For the text-containing cell, return its midpoint in [X, Y] coordinate format. 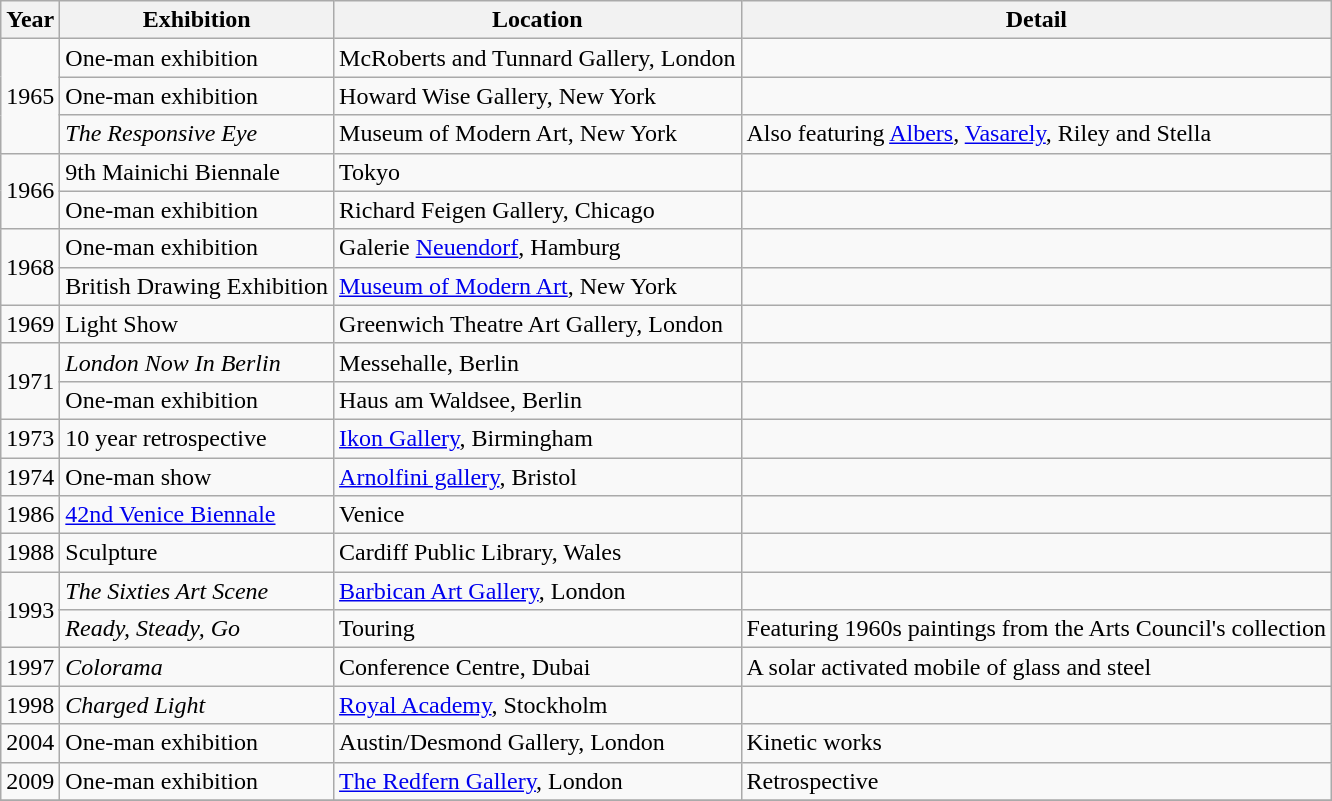
The Redfern Gallery, London [538, 781]
1971 [30, 381]
Colorama [197, 667]
1969 [30, 324]
The Sixties Art Scene [197, 591]
1986 [30, 515]
Messehalle, Berlin [538, 362]
10 year retrospective [197, 438]
1966 [30, 191]
1973 [30, 438]
Light Show [197, 324]
One-man show [197, 477]
Howard Wise Gallery, New York [538, 96]
Featuring 1960s paintings from the Arts Council's collection [1036, 629]
Detail [1036, 20]
1997 [30, 667]
Galerie Neuendorf, Hamburg [538, 248]
Barbican Art Gallery, London [538, 591]
1968 [30, 267]
Tokyo [538, 172]
1988 [30, 553]
British Drawing Exhibition [197, 286]
1993 [30, 610]
Venice [538, 515]
Richard Feigen Gallery, Chicago [538, 210]
Kinetic works [1036, 743]
Royal Academy, Stockholm [538, 705]
Also featuring Albers, Vasarely, Riley and Stella [1036, 134]
Retrospective [1036, 781]
Conference Centre, Dubai [538, 667]
1965 [30, 96]
The Responsive Eye [197, 134]
9th Mainichi Biennale [197, 172]
Sculpture [197, 553]
Location [538, 20]
McRoberts and Tunnard Gallery, London [538, 58]
Ready, Steady, Go [197, 629]
42nd Venice Biennale [197, 515]
Haus am Waldsee, Berlin [538, 400]
A solar activated mobile of glass and steel [1036, 667]
1974 [30, 477]
Ikon Gallery, Birmingham [538, 438]
2004 [30, 743]
Cardiff Public Library, Wales [538, 553]
Charged Light [197, 705]
1998 [30, 705]
London Now In Berlin [197, 362]
Greenwich Theatre Art Gallery, London [538, 324]
Exhibition [197, 20]
Touring [538, 629]
2009 [30, 781]
Arnolfini gallery, Bristol [538, 477]
Austin/Desmond Gallery, London [538, 743]
Year [30, 20]
